Capture the cell that displays the provided text and extract its (X, Y) central coordinate. 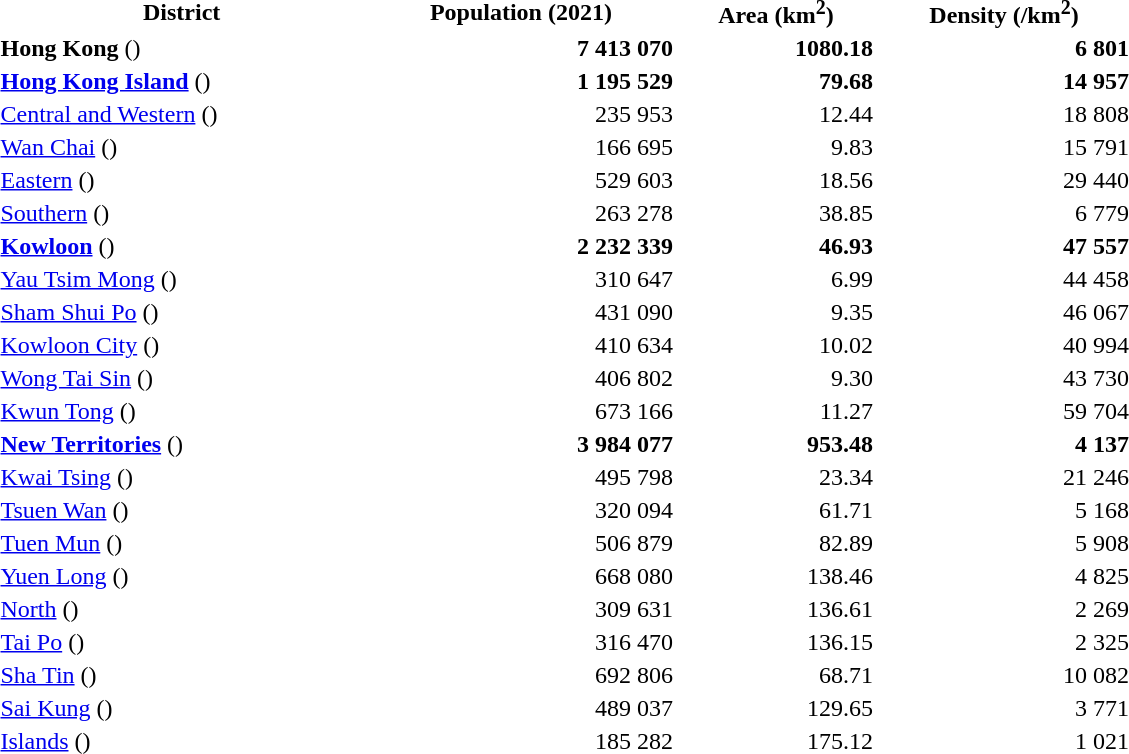
316 470 (520, 642)
9.35 (776, 312)
12.44 (776, 114)
529 603 (520, 180)
235 953 (520, 114)
410 634 (520, 345)
1080.18 (776, 48)
263 278 (520, 213)
673 166 (520, 411)
138.46 (776, 576)
38.85 (776, 213)
506 879 (520, 543)
692 806 (520, 675)
79.68 (776, 81)
1 195 529 (520, 81)
320 094 (520, 510)
2 232 339 (520, 246)
136.61 (776, 609)
668 080 (520, 576)
136.15 (776, 642)
953.48 (776, 444)
23.34 (776, 477)
495 798 (520, 477)
18.56 (776, 180)
68.71 (776, 675)
9.83 (776, 147)
61.71 (776, 510)
10.02 (776, 345)
406 802 (520, 378)
11.27 (776, 411)
7 413 070 (520, 48)
431 090 (520, 312)
82.89 (776, 543)
3 984 077 (520, 444)
129.65 (776, 708)
489 037 (520, 708)
166 695 (520, 147)
46.93 (776, 246)
309 631 (520, 609)
6.99 (776, 279)
9.30 (776, 378)
310 647 (520, 279)
